Extract the [x, y] coordinate from the center of the cell holding the provided text.  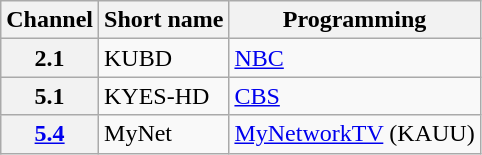
KYES-HD [164, 96]
CBS [354, 96]
Programming [354, 20]
Short name [164, 20]
MyNet [164, 134]
5.4 [50, 134]
NBC [354, 58]
5.1 [50, 96]
2.1 [50, 58]
KUBD [164, 58]
MyNetworkTV (KAUU) [354, 134]
Channel [50, 20]
